Determine the [X, Y] coordinate at the center of the cell enclosing the given text.  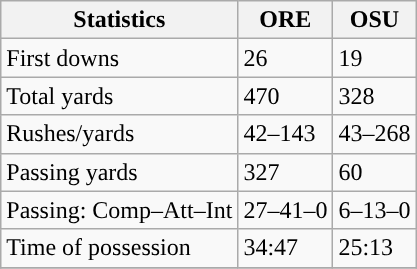
327 [286, 172]
328 [374, 96]
OSU [374, 20]
27–41–0 [286, 210]
60 [374, 172]
43–268 [374, 134]
Total yards [120, 96]
19 [374, 58]
42–143 [286, 134]
ORE [286, 20]
Rushes/yards [120, 134]
First downs [120, 58]
470 [286, 96]
34:47 [286, 248]
Passing: Comp–Att–Int [120, 210]
Time of possession [120, 248]
26 [286, 58]
Statistics [120, 20]
6–13–0 [374, 210]
Passing yards [120, 172]
25:13 [374, 248]
